From the cell containing the given text, extract its center point as (x, y) coordinate. 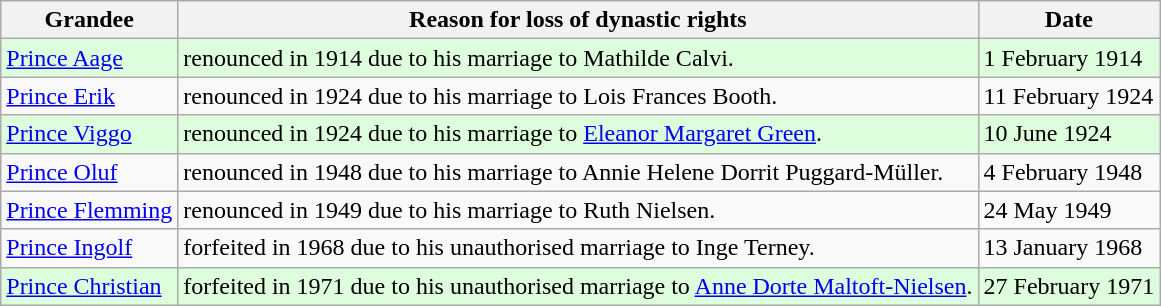
forfeited in 1971 due to his unauthorised marriage to Anne Dorte Maltoft-Nielsen. (578, 286)
11 February 1924 (1069, 96)
Prince Oluf (90, 172)
renounced in 1949 due to his marriage to Ruth Nielsen. (578, 210)
Grandee (90, 20)
27 February 1971 (1069, 286)
Prince Viggo (90, 134)
24 May 1949 (1069, 210)
Prince Aage (90, 58)
Prince Erik (90, 96)
renounced in 1914 due to his marriage to Mathilde Calvi. (578, 58)
renounced in 1924 due to his marriage to Eleanor Margaret Green. (578, 134)
Prince Christian (90, 286)
10 June 1924 (1069, 134)
Date (1069, 20)
Prince Flemming (90, 210)
13 January 1968 (1069, 248)
1 February 1914 (1069, 58)
forfeited in 1968 due to his unauthorised marriage to Inge Terney. (578, 248)
renounced in 1948 due to his marriage to Annie Helene Dorrit Puggard-Müller. (578, 172)
Prince Ingolf (90, 248)
renounced in 1924 due to his marriage to Lois Frances Booth. (578, 96)
Reason for loss of dynastic rights (578, 20)
4 February 1948 (1069, 172)
